Pinpoint the cell where the given text exists, returning its [x, y] midpoint coordinate. 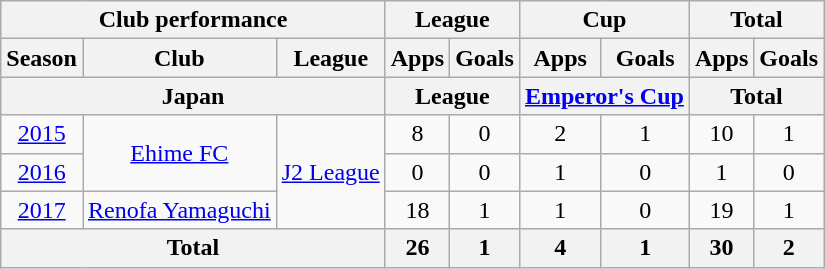
Japan [193, 96]
2017 [42, 210]
19 [721, 210]
10 [721, 134]
Cup [604, 20]
18 [417, 210]
Emperor's Cup [604, 96]
30 [721, 248]
2016 [42, 172]
4 [560, 248]
26 [417, 248]
Club [179, 58]
2015 [42, 134]
J2 League [330, 172]
Ehime FC [179, 153]
Season [42, 58]
Renofa Yamaguchi [179, 210]
8 [417, 134]
Club performance [193, 20]
